From the cell containing the given text, extract its center point as [x, y] coordinate. 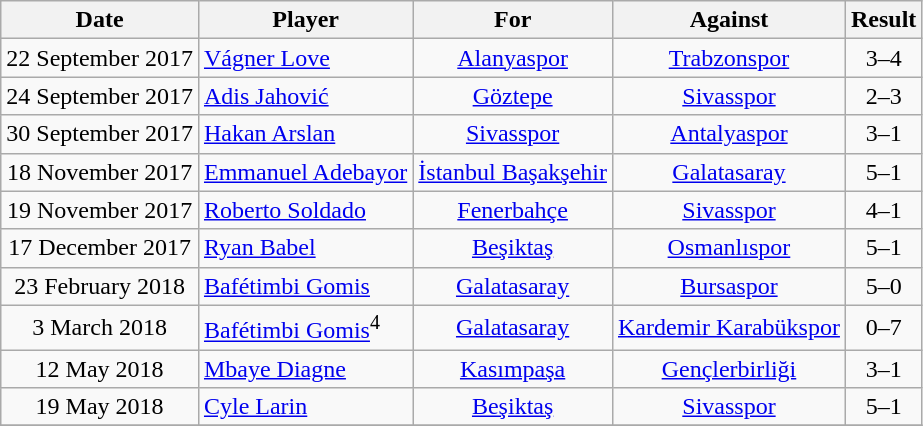
Fenerbahçe [513, 210]
Vágner Love [305, 58]
Adis Jahović [305, 96]
Result [883, 20]
For [513, 20]
Date [100, 20]
Hakan Arslan [305, 134]
18 November 2017 [100, 172]
4–1 [883, 210]
Bursaspor [728, 286]
17 December 2017 [100, 248]
24 September 2017 [100, 96]
Osmanlıspor [728, 248]
Cyle Larin [305, 407]
30 September 2017 [100, 134]
19 May 2018 [100, 407]
19 November 2017 [100, 210]
3 March 2018 [100, 328]
Ryan Babel [305, 248]
Emmanuel Adebayor [305, 172]
5–0 [883, 286]
Roberto Soldado [305, 210]
Kasımpaşa [513, 369]
23 February 2018 [100, 286]
Bafétimbi Gomis [305, 286]
İstanbul Başakşehir [513, 172]
3–4 [883, 58]
0–7 [883, 328]
Göztepe [513, 96]
Against [728, 20]
Antalyaspor [728, 134]
Mbaye Diagne [305, 369]
Bafétimbi Gomis4 [305, 328]
Trabzonspor [728, 58]
Player [305, 20]
22 September 2017 [100, 58]
Alanyaspor [513, 58]
Gençlerbirliği [728, 369]
12 May 2018 [100, 369]
2–3 [883, 96]
Kardemir Karabükspor [728, 328]
